Scan for the cell matching the given text and deliver its [x, y] coordinate at center. 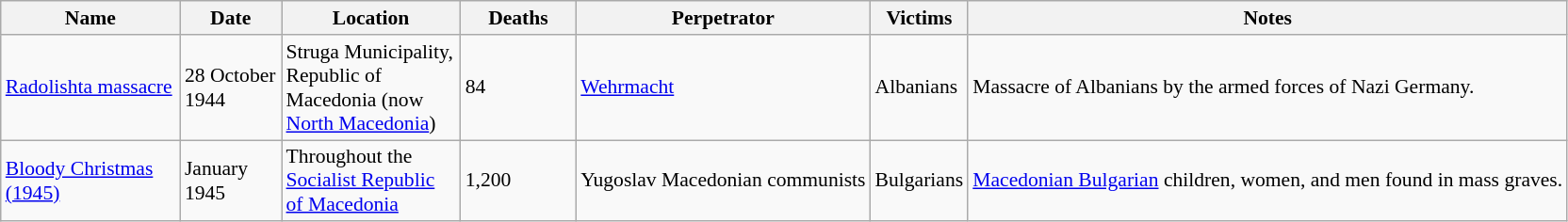
Radolishta massacre [90, 87]
Massacre of Albanians by the armed forces of Nazi Germany. [1267, 87]
Victims [920, 18]
Bulgarians [920, 181]
1,200 [518, 181]
28 October 1944 [231, 87]
Wehrmacht [723, 87]
Perpetrator [723, 18]
January 1945 [231, 181]
Albanians [920, 87]
Name [90, 18]
Deaths [518, 18]
Bloody Christmas (1945) [90, 181]
Date [231, 18]
84 [518, 87]
Struga Municipality, Republic of Macedonia (now North Macedonia) [370, 87]
Location [370, 18]
Yugoslav Macedonian communists [723, 181]
Notes [1267, 18]
Throughout the Socialist Republic of Macedonia [370, 181]
Macedonian Bulgarian children, women, and men found in mass graves. [1267, 181]
